Detect which cell encompasses the target text, then output its (x, y) center coordinate. 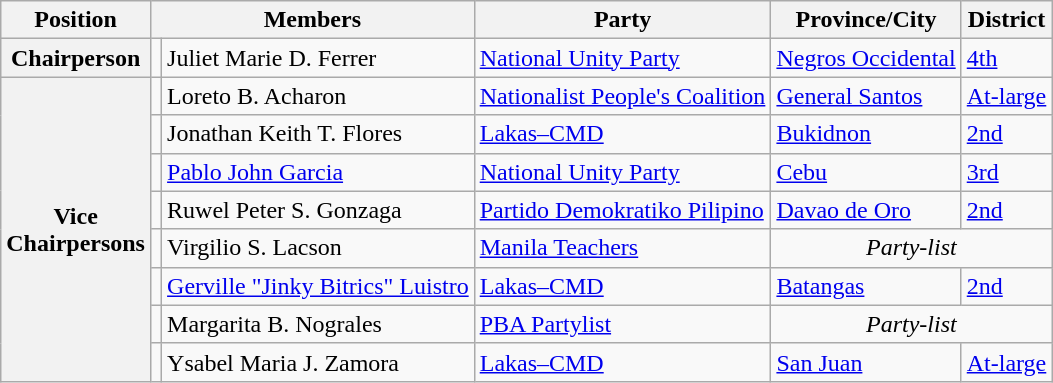
Members (312, 20)
Batangas (866, 286)
Gerville "Jinky Bitrics" Luistro (318, 286)
Pablo John Garcia (318, 172)
Ruwel Peter S. Gonzaga (318, 210)
Loreto B. Acharon (318, 96)
Party (622, 20)
San Juan (866, 362)
Virgilio S. Lacson (318, 248)
Bukidnon (866, 134)
Davao de Oro (866, 210)
Margarita B. Nograles (318, 324)
Nationalist People's Coalition (622, 96)
General Santos (866, 96)
Chairperson (76, 58)
District (1006, 20)
Jonathan Keith T. Flores (318, 134)
Negros Occidental (866, 58)
Ysabel Maria J. Zamora (318, 362)
Position (76, 20)
3rd (1006, 172)
Juliet Marie D. Ferrer (318, 58)
Province/City (866, 20)
ViceChairpersons (76, 229)
PBA Partylist (622, 324)
Partido Demokratiko Pilipino (622, 210)
4th (1006, 58)
Cebu (866, 172)
Manila Teachers (622, 248)
